For the text-containing cell, return its midpoint in [x, y] coordinate format. 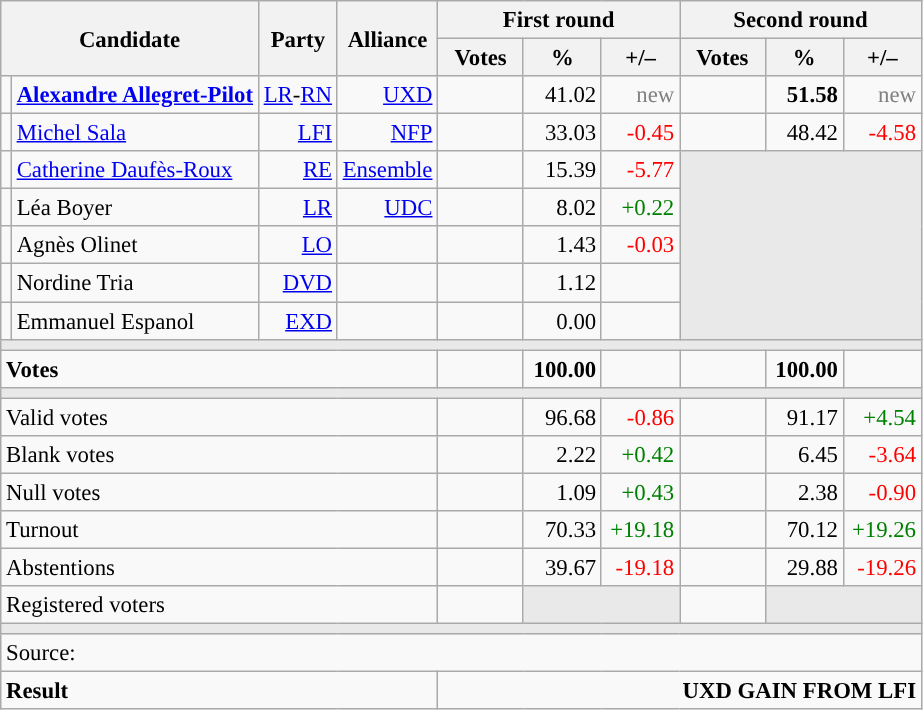
+19.18 [640, 530]
NFP [387, 133]
+0.42 [640, 455]
Léa Boyer [134, 208]
2.22 [562, 455]
Blank votes [220, 455]
41.02 [562, 95]
-19.18 [640, 567]
91.17 [804, 417]
+4.54 [882, 417]
+19.26 [882, 530]
Ensemble [387, 170]
LFI [298, 133]
8.02 [562, 208]
-5.77 [640, 170]
+0.43 [640, 492]
Alliance [387, 38]
UXD [387, 95]
EXD [298, 321]
-0.90 [882, 492]
Emmanuel Espanol [134, 321]
15.39 [562, 170]
-0.03 [640, 245]
1.12 [562, 283]
DVD [298, 283]
70.33 [562, 530]
-4.58 [882, 133]
-0.45 [640, 133]
RE [298, 170]
Source: [462, 653]
Nordine Tria [134, 283]
Second round [801, 20]
1.09 [562, 492]
Catherine Daufès-Roux [134, 170]
6.45 [804, 455]
Agnès Olinet [134, 245]
UXD GAIN FROM LFI [680, 691]
29.88 [804, 567]
-0.86 [640, 417]
33.03 [562, 133]
Turnout [220, 530]
Candidate [130, 38]
0.00 [562, 321]
70.12 [804, 530]
Registered voters [220, 605]
LO [298, 245]
Party [298, 38]
Result [220, 691]
First round [559, 20]
Alexandre Allegret-Pilot [134, 95]
LR [298, 208]
Michel Sala [134, 133]
51.58 [804, 95]
96.68 [562, 417]
39.67 [562, 567]
Abstentions [220, 567]
Null votes [220, 492]
Valid votes [220, 417]
1.43 [562, 245]
-19.26 [882, 567]
-3.64 [882, 455]
LR-RN [298, 95]
48.42 [804, 133]
UDC [387, 208]
2.38 [804, 492]
+0.22 [640, 208]
